Extract the [x, y] coordinate from the center of the cell holding the provided text.  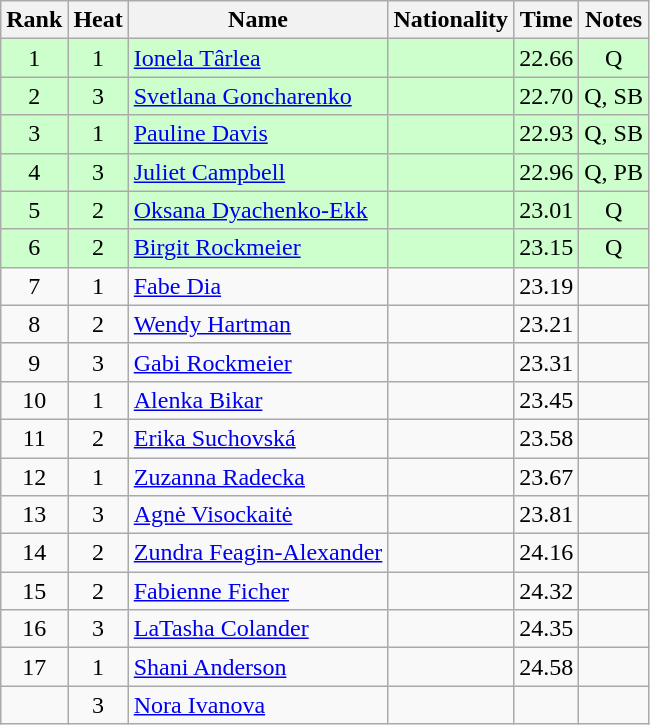
Juliet Campbell [258, 172]
24.35 [546, 629]
Nationality [451, 20]
Fabienne Ficher [258, 591]
7 [34, 286]
Svetlana Goncharenko [258, 96]
Alenka Bikar [258, 400]
16 [34, 629]
24.16 [546, 553]
Zuzanna Radecka [258, 477]
23.81 [546, 515]
Pauline Davis [258, 134]
23.67 [546, 477]
Fabe Dia [258, 286]
Gabi Rockmeier [258, 362]
Wendy Hartman [258, 324]
6 [34, 248]
23.58 [546, 438]
Notes [614, 20]
23.31 [546, 362]
Name [258, 20]
Heat [98, 20]
17 [34, 667]
23.21 [546, 324]
Erika Suchovská [258, 438]
Ionela Târlea [258, 58]
Time [546, 20]
15 [34, 591]
8 [34, 324]
Zundra Feagin-Alexander [258, 553]
23.15 [546, 248]
4 [34, 172]
22.96 [546, 172]
23.01 [546, 210]
23.45 [546, 400]
5 [34, 210]
13 [34, 515]
Oksana Dyachenko-Ekk [258, 210]
22.66 [546, 58]
Agnė Visockaitė [258, 515]
23.19 [546, 286]
12 [34, 477]
22.93 [546, 134]
24.32 [546, 591]
11 [34, 438]
24.58 [546, 667]
Shani Anderson [258, 667]
Rank [34, 20]
Q, PB [614, 172]
14 [34, 553]
22.70 [546, 96]
Nora Ivanova [258, 705]
10 [34, 400]
Birgit Rockmeier [258, 248]
LaTasha Colander [258, 629]
9 [34, 362]
